Determine the [X, Y] coordinate at the center of the cell enclosing the given text.  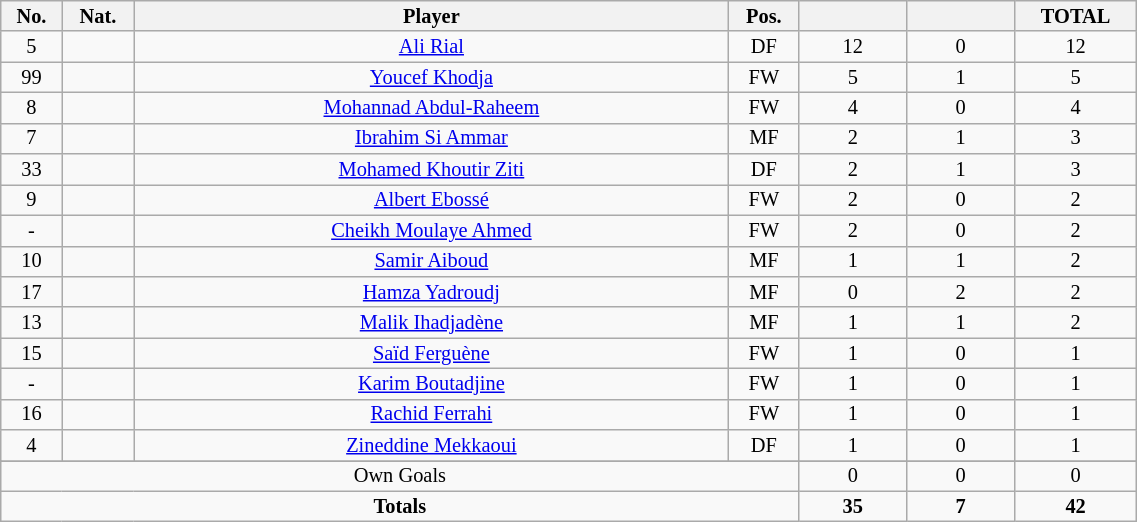
33 [32, 170]
42 [1075, 506]
Own Goals [400, 476]
99 [32, 78]
Malik Ihadjadène [432, 322]
Ali Rial [432, 46]
17 [32, 292]
15 [32, 354]
Zineddine Mekkaoui [432, 446]
Cheikh Moulaye Ahmed [432, 230]
Albert Ebossé [432, 200]
Totals [400, 506]
Player [432, 16]
TOTAL [1075, 16]
10 [32, 262]
Rachid Ferrahi [432, 414]
Hamza Yadroudj [432, 292]
Nat. [98, 16]
Saïd Ferguène [432, 354]
35 [853, 506]
Samir Aiboud [432, 262]
Mohannad Abdul-Raheem [432, 108]
Karim Boutadjine [432, 384]
No. [32, 16]
9 [32, 200]
Mohamed Khoutir Ziti [432, 170]
Pos. [764, 16]
16 [32, 414]
8 [32, 108]
Ibrahim Si Ammar [432, 138]
Youcef Khodja [432, 78]
13 [32, 322]
